Search for the cell housing the specified text and yield its (x, y) center coordinate. 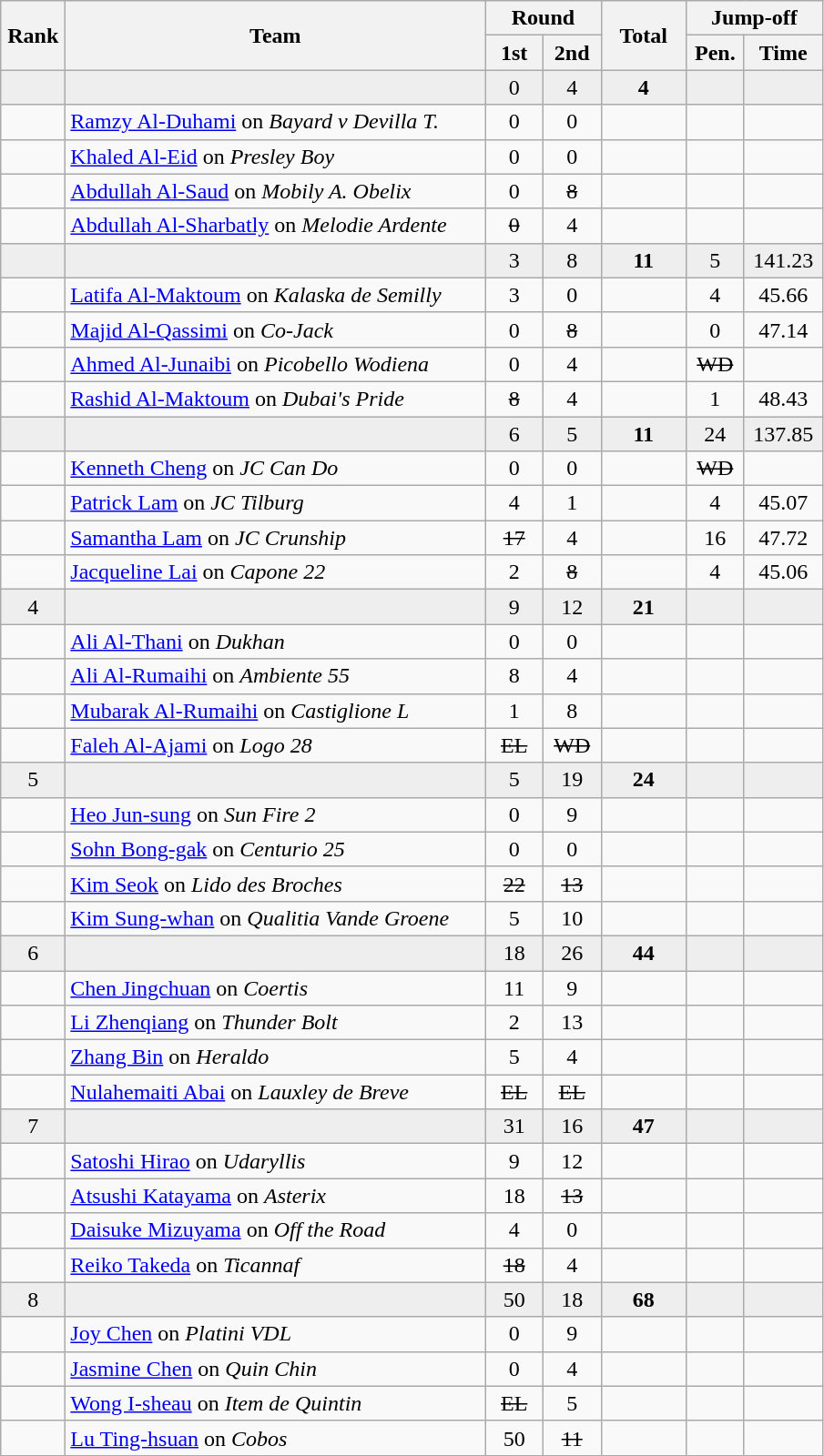
Ahmed Al-Junaibi on Picobello Wodiena (275, 364)
Kim Sung-whan on Qualitia Vande Groene (275, 918)
Li Zhenqiang on Thunder Bolt (275, 1023)
Samantha Lam on JC Crunship (275, 538)
Jacqueline Lai on Capone 22 (275, 572)
31 (514, 1127)
Chen Jingchuan on Coertis (275, 987)
47.72 (783, 538)
Time (783, 53)
Abdullah Al-Sharbatly on Melodie Ardente (275, 226)
Ali Al-Thani on Dukhan (275, 642)
Kenneth Cheng on JC Can Do (275, 469)
Ramzy Al-Duhami on Bayard v Devilla T. (275, 122)
22 (514, 884)
45.66 (783, 295)
137.85 (783, 434)
2nd (572, 53)
Pen. (716, 53)
21 (644, 607)
68 (644, 1299)
19 (572, 780)
Faleh Al-Ajami on Logo 28 (275, 745)
Nulahemaiti Abai on Lauxley de Breve (275, 1092)
44 (644, 953)
Lu Ting-hsuan on Cobos (275, 1438)
10 (572, 918)
Atsushi Katayama on Asterix (275, 1196)
Team (275, 35)
48.43 (783, 399)
Zhang Bin on Heraldo (275, 1057)
26 (572, 953)
Wong I-sheau on Item de Quintin (275, 1403)
Mubarak Al-Rumaihi on Castiglione L (275, 711)
Majid Al-Qassimi on Co-Jack (275, 329)
Khaled Al-Eid on Presley Boy (275, 157)
1st (514, 53)
Reiko Takeda on Ticannaf (275, 1265)
Latifa Al-Maktoum on Kalaska de Semilly (275, 295)
Rank (33, 35)
Heo Jun-sung on Sun Fire 2 (275, 814)
Patrick Lam on JC Tilburg (275, 503)
141.23 (783, 260)
Kim Seok on Lido des Broches (275, 884)
47.14 (783, 329)
Joy Chen on Platini VDL (275, 1334)
Satoshi Hirao on Udaryllis (275, 1161)
17 (514, 538)
47 (644, 1127)
Sohn Bong-gak on Centurio 25 (275, 849)
Total (644, 35)
45.06 (783, 572)
Jasmine Chen on Quin Chin (275, 1369)
7 (33, 1127)
Abdullah Al-Saud on Mobily A. Obelix (275, 191)
Daisuke Mizuyama on Off the Road (275, 1230)
Ali Al-Rumaihi on Ambiente 55 (275, 676)
Round (543, 18)
45.07 (783, 503)
Rashid Al-Maktoum on Dubai's Pride (275, 399)
Jump-off (755, 18)
